For the text-containing cell, return its midpoint in [X, Y] coordinate format. 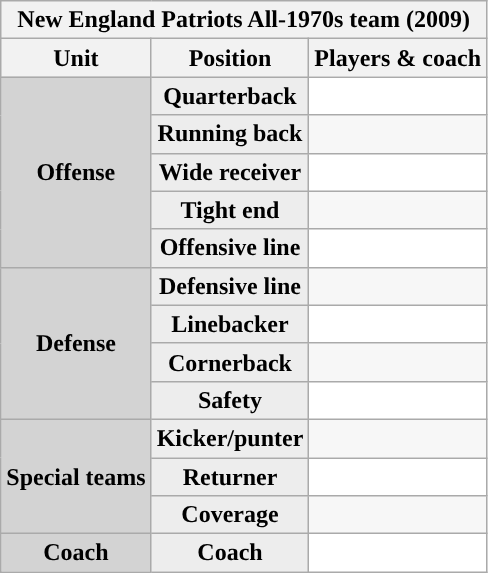
Position [230, 58]
Quarterback [230, 96]
New England Patriots All-1970s team (2009) [244, 20]
Cornerback [230, 362]
Wide receiver [230, 172]
Returner [230, 477]
Offense [76, 172]
Linebacker [230, 324]
Defense [76, 343]
Unit [76, 58]
Running back [230, 134]
Players & coach [398, 58]
Defensive line [230, 286]
Offensive line [230, 248]
Coverage [230, 515]
Safety [230, 400]
Tight end [230, 210]
Special teams [76, 476]
Kicker/punter [230, 438]
